Locate the cell with the specified text and output its (x, y) center coordinate. 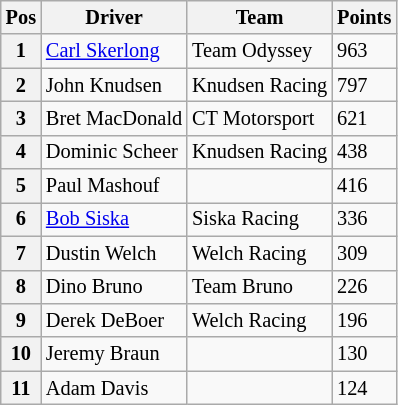
Bret MacDonald (114, 118)
Bob Siska (114, 219)
Dino Bruno (114, 287)
1 (21, 51)
Carl Skerlong (114, 51)
621 (364, 118)
5 (21, 186)
Team Bruno (260, 287)
438 (364, 152)
2 (21, 85)
Team Odyssey (260, 51)
226 (364, 287)
9 (21, 320)
Siska Racing (260, 219)
963 (364, 51)
309 (364, 253)
196 (364, 320)
7 (21, 253)
Derek DeBoer (114, 320)
Adam Davis (114, 388)
3 (21, 118)
Paul Mashouf (114, 186)
336 (364, 219)
Driver (114, 17)
Pos (21, 17)
4 (21, 152)
6 (21, 219)
8 (21, 287)
Team (260, 17)
Dustin Welch (114, 253)
10 (21, 354)
Dominic Scheer (114, 152)
Points (364, 17)
124 (364, 388)
11 (21, 388)
130 (364, 354)
Jeremy Braun (114, 354)
797 (364, 85)
CT Motorsport (260, 118)
John Knudsen (114, 85)
416 (364, 186)
